Locate the cell with the specified text and output its [x, y] center coordinate. 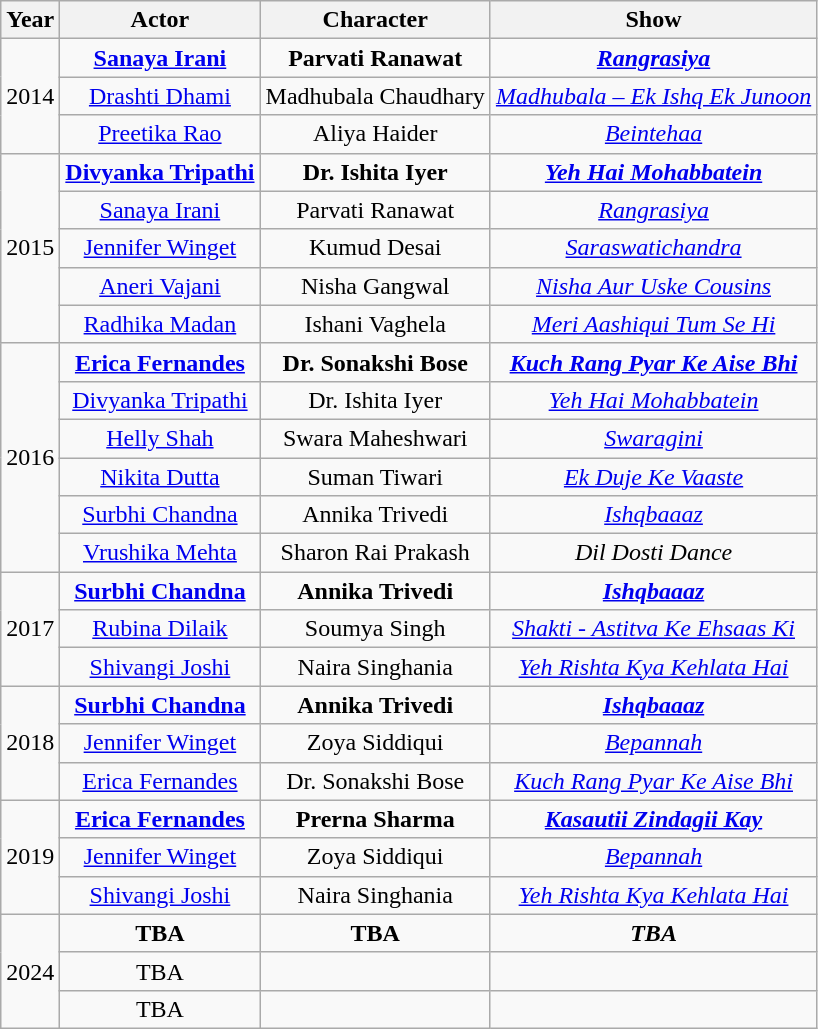
Ek Duje Ke Vaaste [653, 477]
Dil Dosti Dance [653, 553]
Show [653, 20]
Kumud Desai [375, 248]
Beintehaa [653, 134]
Helly Shah [160, 438]
Kasautii Zindagii Kay [653, 819]
Year [30, 20]
Nisha Gangwal [375, 286]
Shakti - Astitva Ke Ehsaas Ki [653, 629]
Swara Maheshwari [375, 438]
Suman Tiwari [375, 477]
2016 [30, 457]
2017 [30, 629]
Madhubala – Ek Ishq Ek Junoon [653, 96]
Prerna Sharma [375, 819]
Aliya Haider [375, 134]
Preetika Rao [160, 134]
Madhubala Chaudhary [375, 96]
Actor [160, 20]
2018 [30, 743]
Meri Aashiqui Tum Se Hi [653, 324]
Aneri Vajani [160, 286]
2019 [30, 857]
Soumya Singh [375, 629]
Sharon Rai Prakash [375, 553]
Drashti Dhami [160, 96]
Saraswatichandra [653, 248]
2014 [30, 96]
Rubina Dilaik [160, 629]
Character [375, 20]
2024 [30, 971]
Swaragini [653, 438]
Nisha Aur Uske Cousins [653, 286]
Ishani Vaghela [375, 324]
Nikita Dutta [160, 477]
Vrushika Mehta [160, 553]
Radhika Madan [160, 324]
2015 [30, 248]
